Capture the cell that displays the provided text and extract its (X, Y) central coordinate. 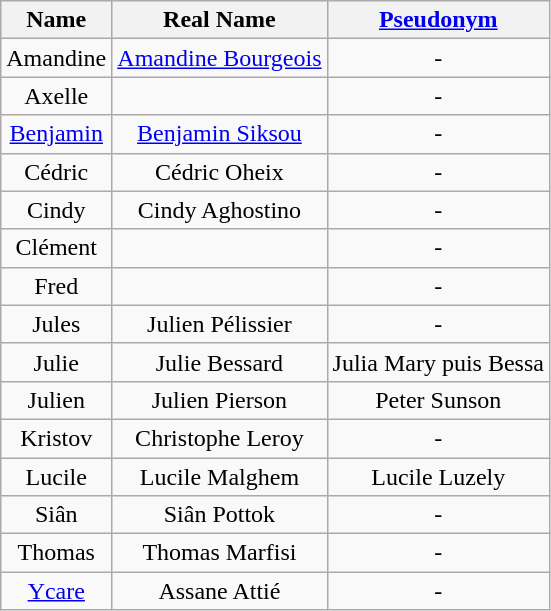
Julien (56, 400)
Amandine Bourgeois (220, 58)
Ycare (56, 591)
Cindy (56, 210)
Lucile (56, 477)
Julien Pélissier (220, 324)
Amandine (56, 58)
Julien Pierson (220, 400)
Lucile Malghem (220, 477)
Fred (56, 286)
Real Name (220, 20)
Julia Mary puis Bessa (438, 362)
Name (56, 20)
Jules (56, 324)
Assane Attié (220, 591)
Benjamin Siksou (220, 134)
Clément (56, 248)
Kristov (56, 438)
Thomas (56, 553)
Peter Sunson (438, 400)
Thomas Marfisi (220, 553)
Julie (56, 362)
Siân Pottok (220, 515)
Siân (56, 515)
Pseudonym (438, 20)
Benjamin (56, 134)
Axelle (56, 96)
Julie Bessard (220, 362)
Cédric (56, 172)
Cédric Oheix (220, 172)
Lucile Luzely (438, 477)
Cindy Aghostino (220, 210)
Christophe Leroy (220, 438)
